Search for the cell housing the specified text and yield its [X, Y] center coordinate. 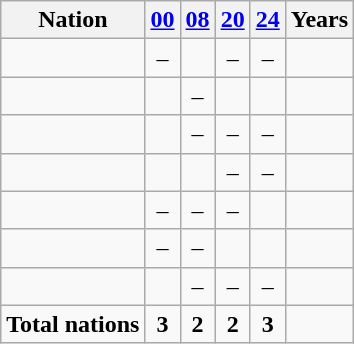
00 [162, 20]
24 [268, 20]
Years [319, 20]
08 [198, 20]
Total nations [73, 324]
Nation [73, 20]
20 [232, 20]
